Identify which cell holds the provided text, then report its [x, y] central coordinate. 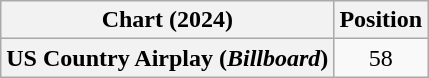
Chart (2024) [168, 20]
Position [381, 20]
US Country Airplay (Billboard) [168, 58]
58 [381, 58]
